Locate the cell with the specified text and output its [x, y] center coordinate. 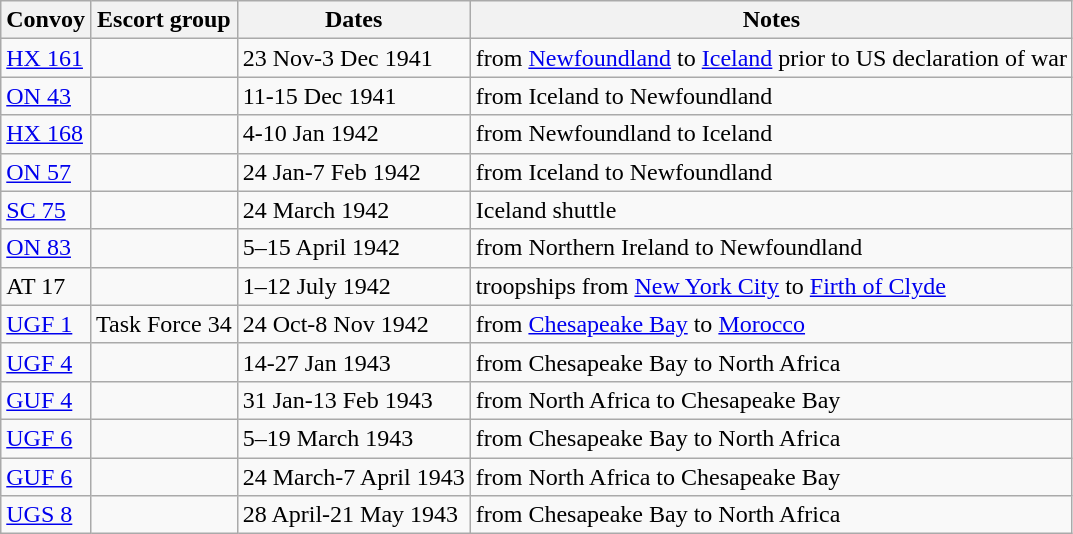
5–15 April 1942 [354, 248]
HX 168 [46, 134]
UGF 4 [46, 362]
Dates [354, 20]
24 Jan-7 Feb 1942 [354, 172]
from Northern Ireland to Newfoundland [771, 248]
troopships from New York City to Firth of Clyde [771, 286]
11-15 Dec 1941 [354, 96]
Notes [771, 20]
from Newfoundland to Iceland prior to US declaration of war [771, 58]
UGF 6 [46, 438]
AT 17 [46, 286]
31 Jan-13 Feb 1943 [354, 400]
from Newfoundland to Iceland [771, 134]
ON 57 [46, 172]
Iceland shuttle [771, 210]
UGS 8 [46, 515]
24 March 1942 [354, 210]
4-10 Jan 1942 [354, 134]
from Chesapeake Bay to Morocco [771, 324]
1–12 July 1942 [354, 286]
GUF 6 [46, 477]
5–19 March 1943 [354, 438]
24 Oct-8 Nov 1942 [354, 324]
Convoy [46, 20]
ON 83 [46, 248]
Task Force 34 [164, 324]
24 March-7 April 1943 [354, 477]
ON 43 [46, 96]
14-27 Jan 1943 [354, 362]
28 April-21 May 1943 [354, 515]
23 Nov-3 Dec 1941 [354, 58]
HX 161 [46, 58]
Escort group [164, 20]
GUF 4 [46, 400]
UGF 1 [46, 324]
SC 75 [46, 210]
